Determine the [x, y] coordinate at the center of the cell enclosing the given text.  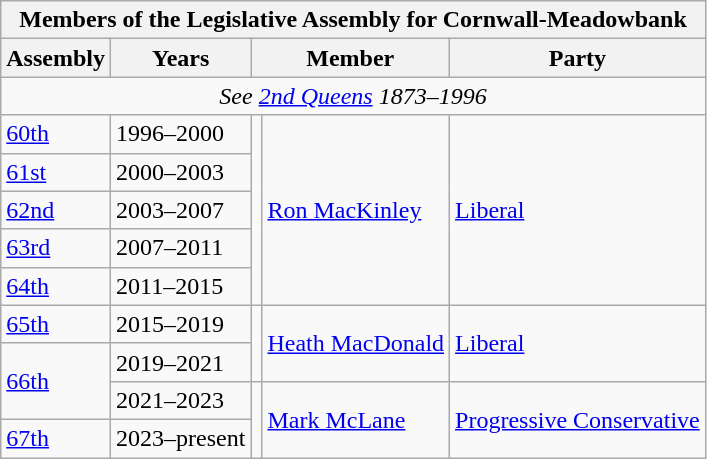
Progressive Conservative [578, 419]
Years [180, 58]
61st [56, 172]
63rd [56, 248]
60th [56, 134]
1996–2000 [180, 134]
64th [56, 286]
65th [56, 324]
2007–2011 [180, 248]
See 2nd Queens 1873–1996 [354, 96]
Members of the Legislative Assembly for Cornwall-Meadowbank [354, 20]
2015–2019 [180, 324]
2019–2021 [180, 362]
2021–2023 [180, 400]
2023–present [180, 438]
Assembly [56, 58]
62nd [56, 210]
2003–2007 [180, 210]
Mark McLane [356, 419]
Member [350, 58]
Party [578, 58]
2011–2015 [180, 286]
2000–2003 [180, 172]
Ron MacKinley [356, 210]
Heath MacDonald [356, 343]
66th [56, 381]
67th [56, 438]
